Extract the (X, Y) coordinate from the center of the cell holding the provided text.  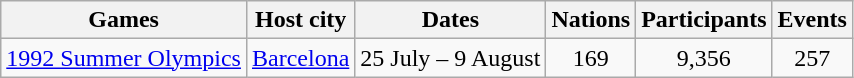
Host city (300, 20)
Nations (591, 20)
257 (812, 58)
Events (812, 20)
9,356 (704, 58)
Participants (704, 20)
Dates (450, 20)
1992 Summer Olympics (124, 58)
Barcelona (300, 58)
25 July – 9 August (450, 58)
169 (591, 58)
Games (124, 20)
